Return [x, y] of the center of cell containing provided text 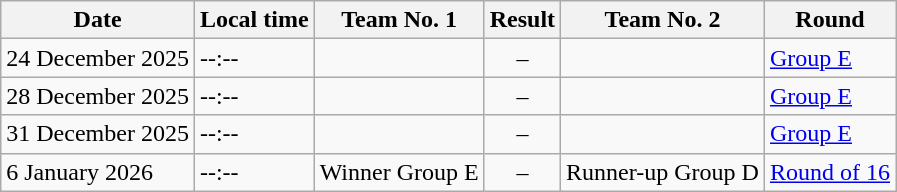
Round [830, 20]
Team No. 2 [663, 20]
Round of 16 [830, 172]
24 December 2025 [98, 58]
Local time [254, 20]
Date [98, 20]
28 December 2025 [98, 96]
Runner-up Group D [663, 172]
Result [522, 20]
Winner Group E [399, 172]
31 December 2025 [98, 134]
Team No. 1 [399, 20]
6 January 2026 [98, 172]
